Extract the [x, y] coordinate from the center of the cell holding the provided text.  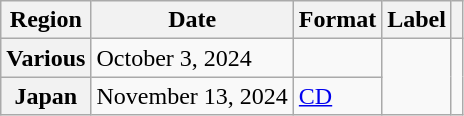
Japan [46, 96]
November 13, 2024 [192, 96]
Various [46, 58]
October 3, 2024 [192, 58]
Region [46, 20]
Format [337, 20]
Label [417, 20]
Date [192, 20]
CD [337, 96]
